Return (X, Y) of the center of cell containing provided text 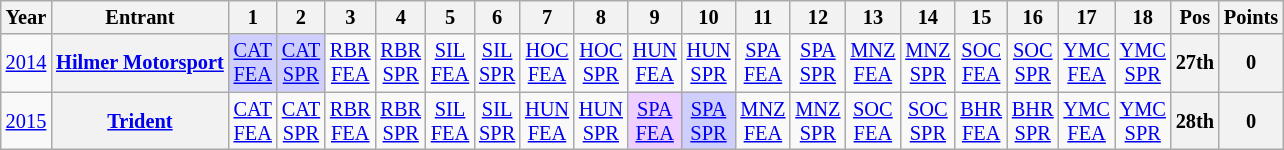
10 (709, 17)
9 (655, 17)
12 (818, 17)
17 (1087, 17)
BHRSPR (1033, 121)
16 (1033, 17)
2014 (26, 63)
8 (601, 17)
5 (450, 17)
13 (872, 17)
7 (547, 17)
28th (1195, 121)
HOCSPR (601, 63)
Trident (140, 121)
3 (350, 17)
Entrant (140, 17)
HOCFEA (547, 63)
Points (1251, 17)
2 (301, 17)
1 (253, 17)
14 (928, 17)
Hilmer Motorsport (140, 63)
Pos (1195, 17)
2015 (26, 121)
4 (400, 17)
18 (1143, 17)
6 (497, 17)
15 (981, 17)
11 (762, 17)
BHRFEA (981, 121)
Year (26, 17)
27th (1195, 63)
